From the cell containing the given text, extract its center point as (x, y) coordinate. 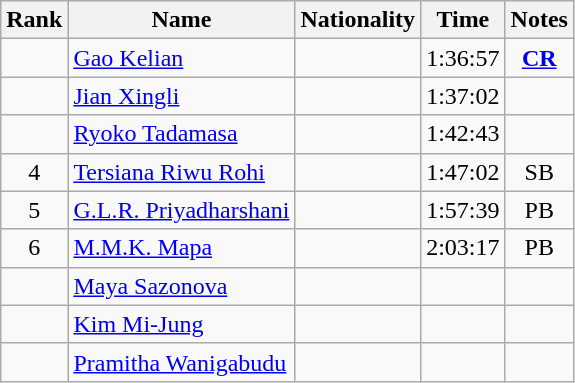
2:03:17 (463, 248)
Rank (34, 20)
Name (182, 20)
Notes (539, 20)
4 (34, 172)
G.L.R. Priyadharshani (182, 210)
CR (539, 58)
Time (463, 20)
Ryoko Tadamasa (182, 134)
Gao Kelian (182, 58)
Kim Mi-Jung (182, 324)
1:57:39 (463, 210)
5 (34, 210)
Maya Sazonova (182, 286)
Nationality (358, 20)
1:37:02 (463, 96)
Jian Xingli (182, 96)
Tersiana Riwu Rohi (182, 172)
1:42:43 (463, 134)
SB (539, 172)
Pramitha Wanigabudu (182, 362)
6 (34, 248)
M.M.K. Mapa (182, 248)
1:36:57 (463, 58)
1:47:02 (463, 172)
